Locate the cell with the specified text and output its [X, Y] center coordinate. 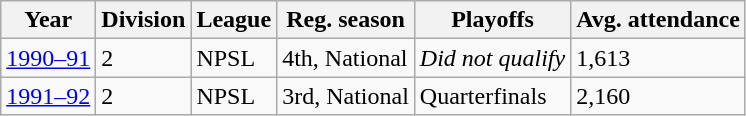
1991–92 [48, 96]
Playoffs [492, 20]
Avg. attendance [658, 20]
2,160 [658, 96]
Did not qualify [492, 58]
League [234, 20]
Division [144, 20]
Year [48, 20]
Quarterfinals [492, 96]
4th, National [346, 58]
Reg. season [346, 20]
1990–91 [48, 58]
1,613 [658, 58]
3rd, National [346, 96]
